Return the [x, y] coordinate for the center point of the cell that contains the specified text.  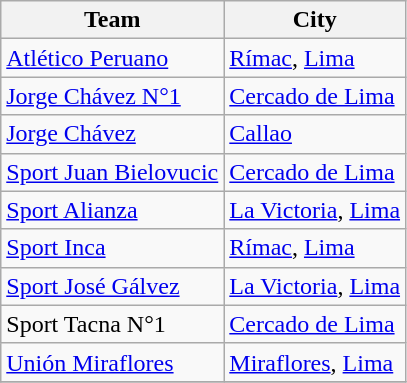
Jorge Chávez N°1 [112, 96]
Sport José Gálvez [112, 286]
City [315, 20]
Miraflores, Lima [315, 362]
Team [112, 20]
Sport Alianza [112, 210]
Callao [315, 134]
Unión Miraflores [112, 362]
Sport Juan Bielovucic [112, 172]
Jorge Chávez [112, 134]
Sport Tacna N°1 [112, 324]
Atlético Peruano [112, 58]
Sport Inca [112, 248]
